Detect which cell encompasses the target text, then output its [X, Y] center coordinate. 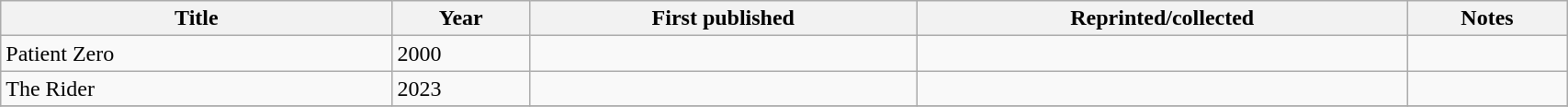
Year [461, 18]
Notes [1486, 18]
Title [197, 18]
Reprinted/collected [1162, 18]
2023 [461, 89]
First published [724, 18]
2000 [461, 53]
The Rider [197, 89]
Patient Zero [197, 53]
